From the cell containing the given text, extract its center point as (x, y) coordinate. 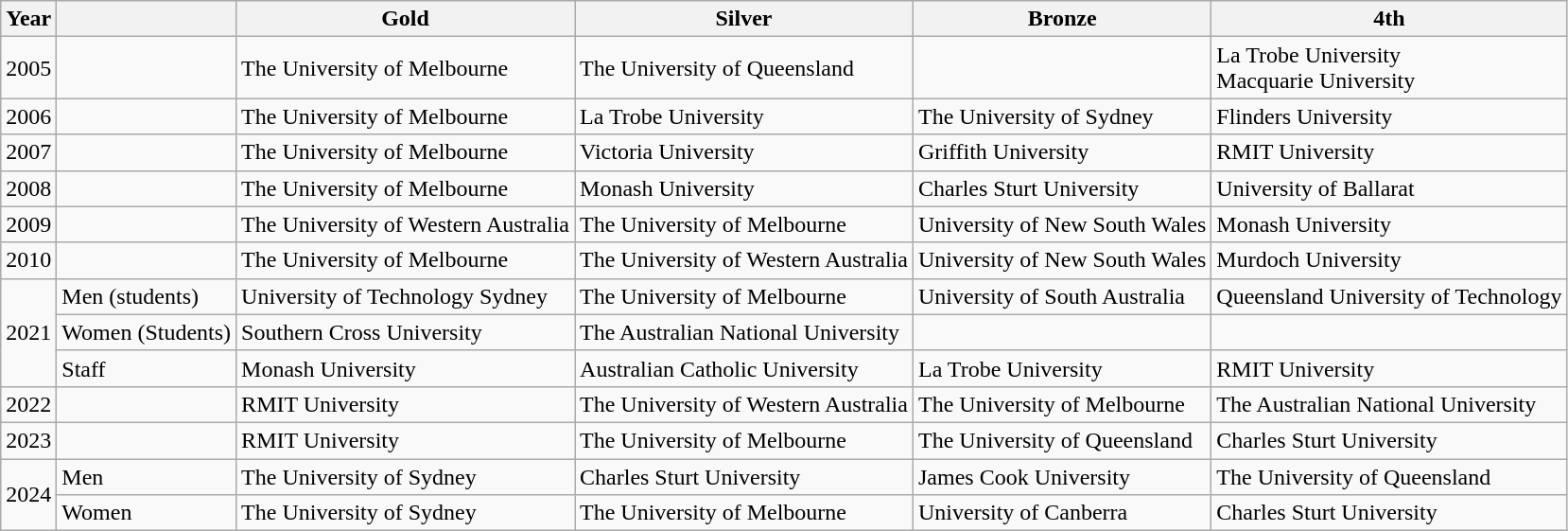
Women (147, 513)
2023 (28, 440)
2021 (28, 332)
4th (1389, 19)
Bronze (1061, 19)
Silver (744, 19)
2022 (28, 404)
Griffith University (1061, 152)
University of Technology Sydney (406, 296)
Australian Catholic University (744, 368)
2009 (28, 224)
Murdoch University (1389, 260)
2005 (28, 68)
Southern Cross University (406, 332)
Queensland University of Technology (1389, 296)
Year (28, 19)
Women (Students) (147, 332)
Men (students) (147, 296)
2010 (28, 260)
La Trobe UniversityMacquarie University (1389, 68)
Gold (406, 19)
Men (147, 476)
2008 (28, 188)
Victoria University (744, 152)
Staff (147, 368)
University of Canberra (1061, 513)
University of South Australia (1061, 296)
2007 (28, 152)
2006 (28, 116)
2024 (28, 494)
James Cook University (1061, 476)
University of Ballarat (1389, 188)
Flinders University (1389, 116)
